Search for the cell housing the specified text and yield its [x, y] center coordinate. 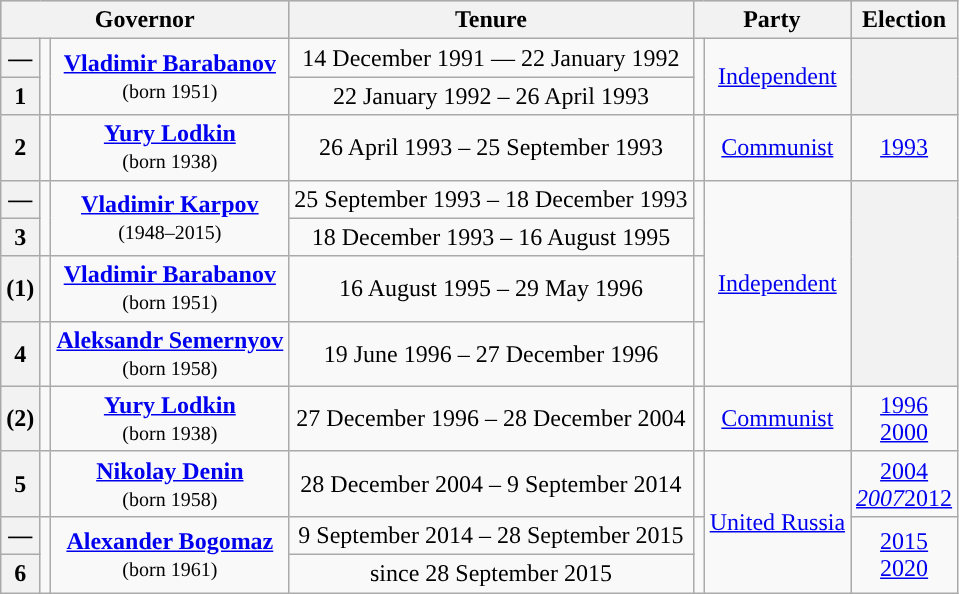
200420072012 [904, 484]
25 September 1993 – 18 December 1993 [491, 199]
19 June 1996 – 27 December 1996 [491, 354]
4 [20, 354]
5 [20, 484]
Alexander Bogomaz(born 1961) [170, 554]
1993 [904, 148]
(1) [20, 288]
United Russia [777, 522]
Nikolay Denin(born 1958) [170, 484]
16 August 1995 – 29 May 1996 [491, 288]
26 April 1993 – 25 September 1993 [491, 148]
27 December 1996 – 28 December 2004 [491, 418]
Aleksandr Semernyov(born 1958) [170, 354]
9 September 2014 – 28 September 2015 [491, 535]
18 December 1993 – 16 August 1995 [491, 237]
since 28 September 2015 [491, 573]
2 [20, 148]
28 December 2004 – 9 September 2014 [491, 484]
14 December 1991 — 22 January 1992 [491, 58]
1 [20, 96]
19962000 [904, 418]
20152020 [904, 554]
Vladimir Karpov(1948–2015) [170, 218]
22 January 1992 – 26 April 1993 [491, 96]
Election [904, 20]
3 [20, 237]
(2) [20, 418]
6 [20, 573]
Tenure [491, 20]
Governor [145, 20]
Party [772, 20]
